Output the [X, Y] coordinate of the center of the cell containing the given text.  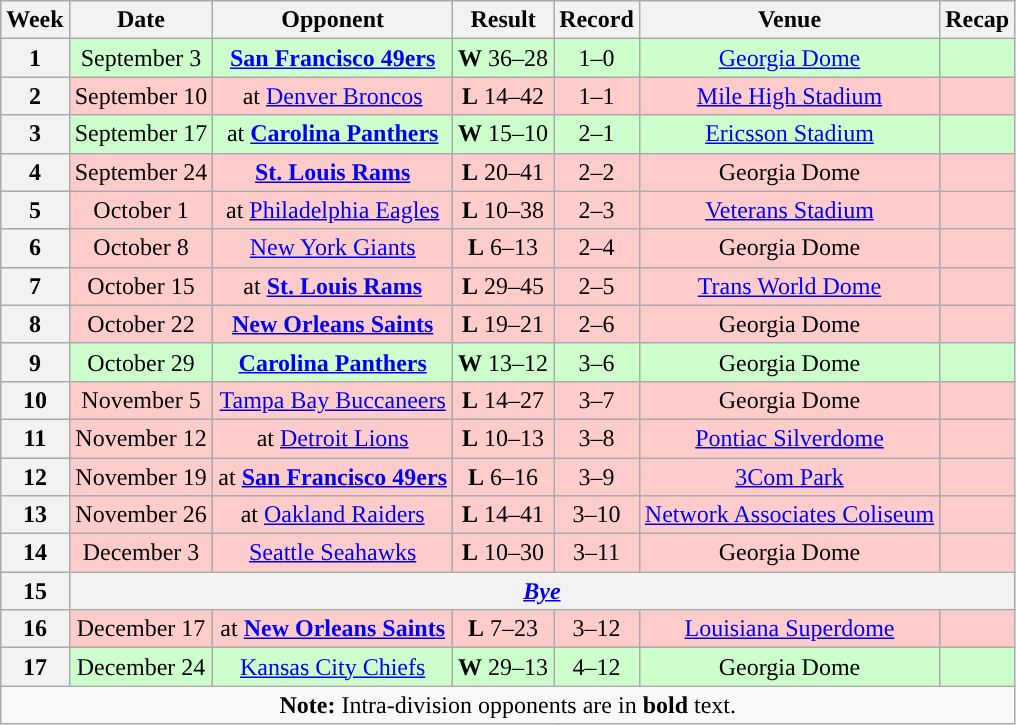
October 1 [141, 210]
2–3 [597, 210]
September 17 [141, 134]
L 20–41 [504, 172]
Network Associates Coliseum [789, 515]
September 24 [141, 172]
14 [35, 553]
7 [35, 286]
L 7–23 [504, 629]
Date [141, 20]
16 [35, 629]
Kansas City Chiefs [333, 667]
L 6–16 [504, 477]
Result [504, 20]
September 10 [141, 96]
3–12 [597, 629]
at San Francisco 49ers [333, 477]
6 [35, 248]
L 10–38 [504, 210]
13 [35, 515]
8 [35, 324]
3Com Park [789, 477]
Week [35, 20]
1 [35, 58]
San Francisco 49ers [333, 58]
September 3 [141, 58]
W 13–12 [504, 362]
1–1 [597, 96]
at St. Louis Rams [333, 286]
October 15 [141, 286]
2–5 [597, 286]
New Orleans Saints [333, 324]
L 19–21 [504, 324]
Trans World Dome [789, 286]
1–0 [597, 58]
2–1 [597, 134]
11 [35, 438]
Louisiana Superdome [789, 629]
December 17 [141, 629]
Pontiac Silverdome [789, 438]
Record [597, 20]
L 14–27 [504, 400]
Bye [542, 591]
2 [35, 96]
L 6–13 [504, 248]
L 10–13 [504, 438]
Recap [978, 20]
L 14–41 [504, 515]
November 19 [141, 477]
Seattle Seahawks [333, 553]
3–11 [597, 553]
4–12 [597, 667]
at Carolina Panthers [333, 134]
Ericsson Stadium [789, 134]
October 22 [141, 324]
L 29–45 [504, 286]
at Philadelphia Eagles [333, 210]
12 [35, 477]
Note: Intra-division opponents are in bold text. [508, 705]
New York Giants [333, 248]
at Denver Broncos [333, 96]
3 [35, 134]
November 12 [141, 438]
W 15–10 [504, 134]
10 [35, 400]
December 24 [141, 667]
Carolina Panthers [333, 362]
Opponent [333, 20]
2–4 [597, 248]
at Oakland Raiders [333, 515]
October 8 [141, 248]
3–6 [597, 362]
3–7 [597, 400]
L 10–30 [504, 553]
W 29–13 [504, 667]
at Detroit Lions [333, 438]
November 26 [141, 515]
15 [35, 591]
3–10 [597, 515]
October 29 [141, 362]
2–2 [597, 172]
L 14–42 [504, 96]
Tampa Bay Buccaneers [333, 400]
Venue [789, 20]
at New Orleans Saints [333, 629]
Mile High Stadium [789, 96]
5 [35, 210]
3–8 [597, 438]
9 [35, 362]
17 [35, 667]
St. Louis Rams [333, 172]
Veterans Stadium [789, 210]
W 36–28 [504, 58]
November 5 [141, 400]
4 [35, 172]
December 3 [141, 553]
3–9 [597, 477]
2–6 [597, 324]
